Provide the [x, y] coordinate of the cell's center where the given text is located.  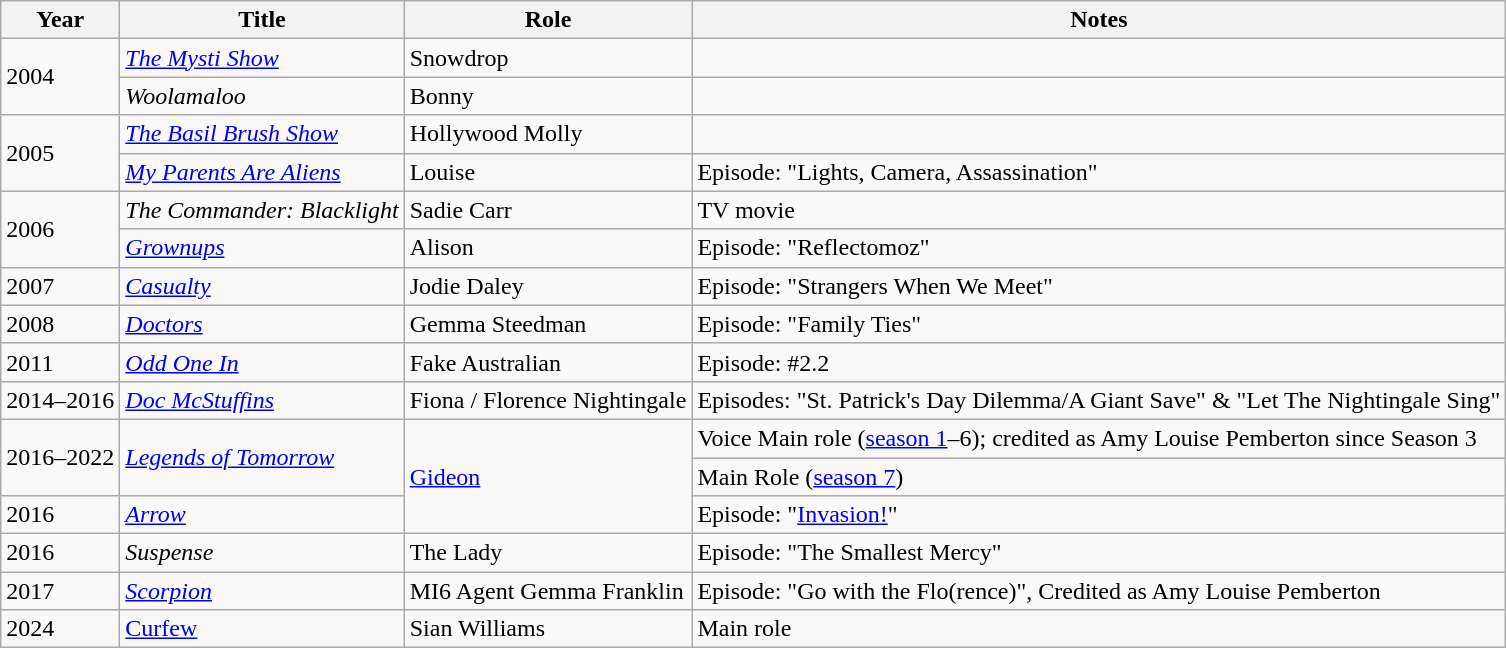
Louise [548, 172]
2004 [60, 77]
Legends of Tomorrow [262, 457]
Odd One In [262, 362]
Episode: "Lights, Camera, Assassination" [1099, 172]
The Lady [548, 553]
Main role [1099, 629]
Episode: "Reflectomoz" [1099, 248]
Episode: "The Smallest Mercy" [1099, 553]
Scorpion [262, 591]
Voice Main role (season 1–6); credited as Amy Louise Pemberton since Season 3 [1099, 438]
2011 [60, 362]
My Parents Are Aliens [262, 172]
Gideon [548, 476]
Role [548, 20]
Doctors [262, 324]
Casualty [262, 286]
2014–2016 [60, 400]
Bonny [548, 96]
2007 [60, 286]
Suspense [262, 553]
Episode: "Family Ties" [1099, 324]
The Basil Brush Show [262, 134]
Curfew [262, 629]
2017 [60, 591]
Sadie Carr [548, 210]
Main Role (season 7) [1099, 477]
Jodie Daley [548, 286]
Snowdrop [548, 58]
Gemma Steedman [548, 324]
MI6 Agent Gemma Franklin [548, 591]
The Commander: Blacklight [262, 210]
Arrow [262, 515]
2008 [60, 324]
Hollywood Molly [548, 134]
Woolamaloo [262, 96]
2006 [60, 229]
Alison [548, 248]
Episode: #2.2 [1099, 362]
Doc McStuffins [262, 400]
The Mysti Show [262, 58]
Notes [1099, 20]
Title [262, 20]
Episode: "Strangers When We Meet" [1099, 286]
2005 [60, 153]
Grownups [262, 248]
TV movie [1099, 210]
Fake Australian [548, 362]
Sian Williams [548, 629]
2024 [60, 629]
Episode: "Go with the Flo(rence)", Credited as Amy Louise Pemberton [1099, 591]
Fiona / Florence Nightingale [548, 400]
2016–2022 [60, 457]
Episode: "Invasion!" [1099, 515]
Episodes: "St. Patrick's Day Dilemma/A Giant Save" & "Let The Nightingale Sing" [1099, 400]
Year [60, 20]
